Capture the cell that displays the provided text and extract its [x, y] central coordinate. 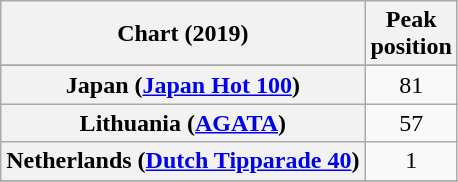
57 [411, 123]
Chart (2019) [183, 34]
Netherlands (Dutch Tipparade 40) [183, 161]
81 [411, 85]
Lithuania (AGATA) [183, 123]
1 [411, 161]
Peakposition [411, 34]
Japan (Japan Hot 100) [183, 85]
